Identify which cell holds the provided text, then report its [X, Y] central coordinate. 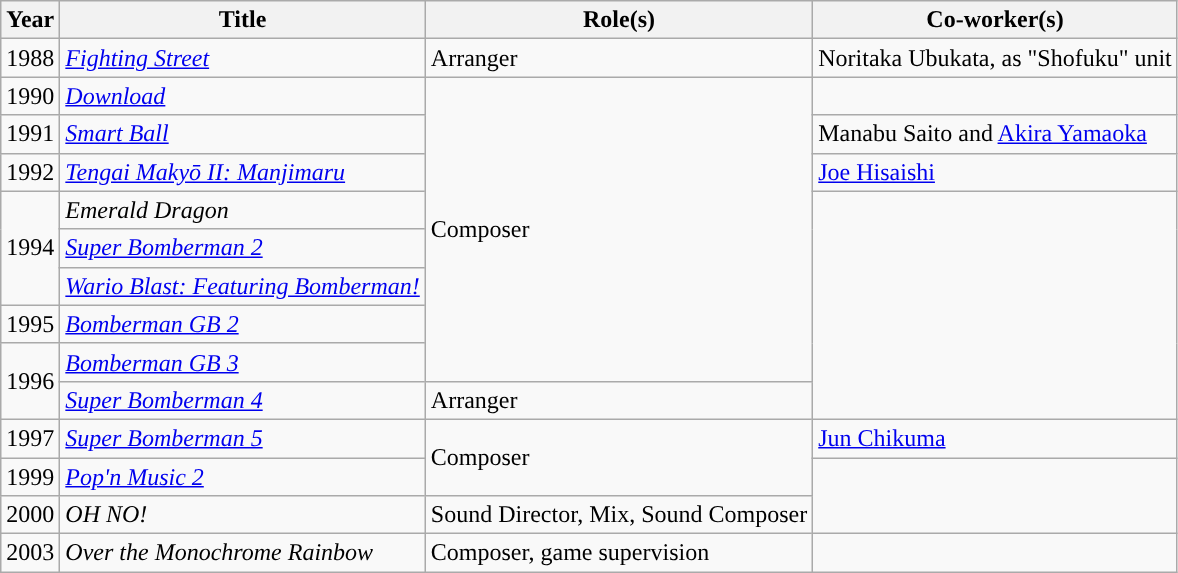
1995 [30, 324]
Bomberman GB 3 [242, 362]
2003 [30, 553]
Co-worker(s) [996, 20]
Manabu Saito and Akira Yamaoka [996, 134]
Super Bomberman 5 [242, 438]
Emerald Dragon [242, 210]
Noritaka Ubukata, as "Shofuku" unit [996, 58]
1994 [30, 248]
Smart Ball [242, 134]
1988 [30, 58]
Joe Hisaishi [996, 172]
Bomberman GB 2 [242, 324]
Composer, game supervision [618, 553]
Role(s) [618, 20]
1992 [30, 172]
OH NO! [242, 515]
Title [242, 20]
Super Bomberman 2 [242, 248]
Tengai Makyō II: Manjimaru [242, 172]
1997 [30, 438]
Year [30, 20]
Jun Chikuma [996, 438]
Fighting Street [242, 58]
1999 [30, 477]
Pop'n Music 2 [242, 477]
Download [242, 96]
Super Bomberman 4 [242, 400]
Wario Blast: Featuring Bomberman! [242, 286]
Over the Monochrome Rainbow [242, 553]
1991 [30, 134]
1990 [30, 96]
2000 [30, 515]
1996 [30, 381]
Sound Director, Mix, Sound Composer [618, 515]
